Identify which cell holds the provided text, then report its (X, Y) central coordinate. 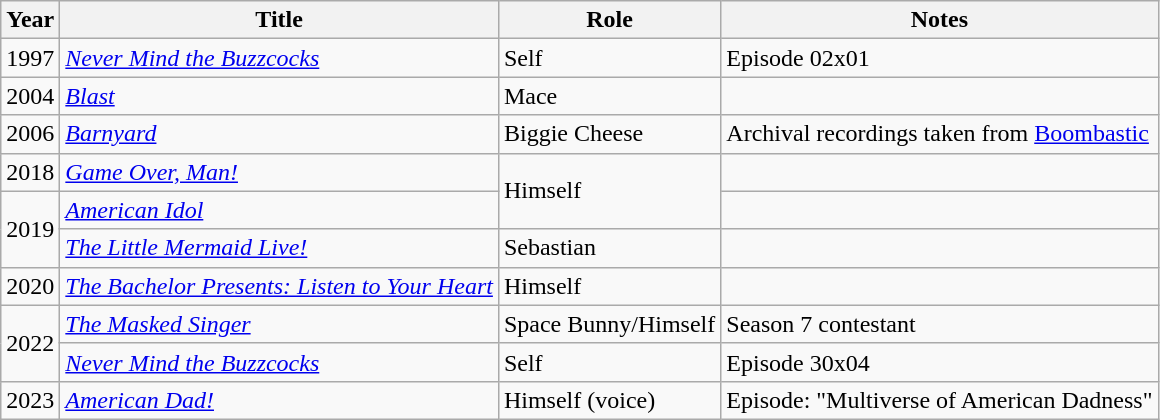
Episode 30x04 (940, 362)
Game Over, Man! (280, 172)
2019 (30, 229)
The Masked Singer (280, 324)
2023 (30, 400)
Space Bunny/Himself (609, 324)
Himself (voice) (609, 400)
Title (280, 20)
Biggie Cheese (609, 134)
2004 (30, 96)
2018 (30, 172)
American Idol (280, 210)
2020 (30, 286)
Season 7 contestant (940, 324)
2022 (30, 343)
Notes (940, 20)
American Dad! (280, 400)
Role (609, 20)
Barnyard (280, 134)
2006 (30, 134)
The Bachelor Presents: Listen to Your Heart (280, 286)
Blast (280, 96)
Year (30, 20)
Episode: "Multiverse of American Dadness" (940, 400)
Episode 02x01 (940, 58)
Sebastian (609, 248)
Archival recordings taken from Boombastic (940, 134)
1997 (30, 58)
Mace (609, 96)
The Little Mermaid Live! (280, 248)
